Detect which cell encompasses the target text, then output its (X, Y) center coordinate. 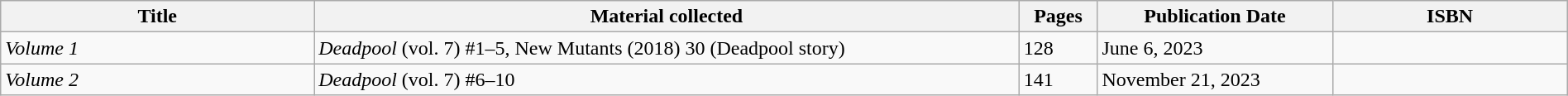
141 (1059, 79)
Title (157, 17)
November 21, 2023 (1215, 79)
Deadpool (vol. 7) #1–5, New Mutants (2018) 30 (Deadpool story) (667, 48)
Publication Date (1215, 17)
Deadpool (vol. 7) #6–10 (667, 79)
Material collected (667, 17)
Pages (1059, 17)
Volume 2 (157, 79)
June 6, 2023 (1215, 48)
Volume 1 (157, 48)
128 (1059, 48)
ISBN (1450, 17)
